Provide the (x, y) coordinate of the cell's center where the given text is located.  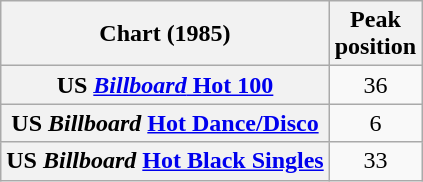
US Billboard Hot Black Singles (165, 161)
Chart (1985) (165, 34)
US Billboard Hot 100 (165, 85)
6 (375, 123)
US Billboard Hot Dance/Disco (165, 123)
36 (375, 85)
33 (375, 161)
Peakposition (375, 34)
